Search for the cell housing the specified text and yield its [X, Y] center coordinate. 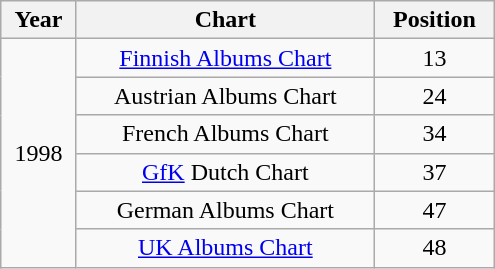
24 [435, 96]
French Albums Chart [225, 134]
Austrian Albums Chart [225, 96]
1998 [38, 153]
47 [435, 210]
Position [435, 20]
13 [435, 58]
Year [38, 20]
UK Albums Chart [225, 248]
Finnish Albums Chart [225, 58]
GfK Dutch Chart [225, 172]
Chart [225, 20]
German Albums Chart [225, 210]
34 [435, 134]
48 [435, 248]
37 [435, 172]
